Detect which cell encompasses the target text, then output its (x, y) center coordinate. 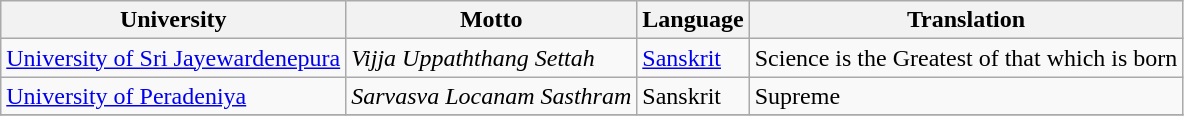
Motto (492, 20)
University of Peradeniya (174, 96)
Science is the Greatest of that which is born (966, 58)
Supreme (966, 96)
University (174, 20)
Translation (966, 20)
Sarvasva Locanam Sasthram (492, 96)
University of Sri Jayewardenepura (174, 58)
Vijja Uppaththang Settah (492, 58)
Language (693, 20)
